Find where the given text appears and provide that cell's center as [X, Y] coordinate. 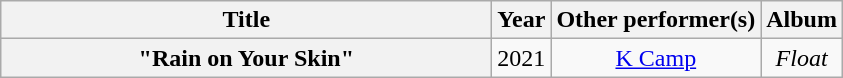
Year [522, 20]
Album [802, 20]
Other performer(s) [656, 20]
K Camp [656, 58]
2021 [522, 58]
Title [246, 20]
"Rain on Your Skin" [246, 58]
Float [802, 58]
